Detect which cell encompasses the target text, then output its (x, y) center coordinate. 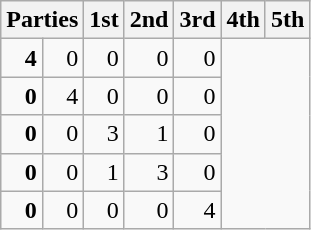
1st (104, 20)
4th (243, 20)
2nd (149, 20)
5th (287, 20)
Parties (42, 20)
3rd (198, 20)
